Search for the cell housing the specified text and yield its [X, Y] center coordinate. 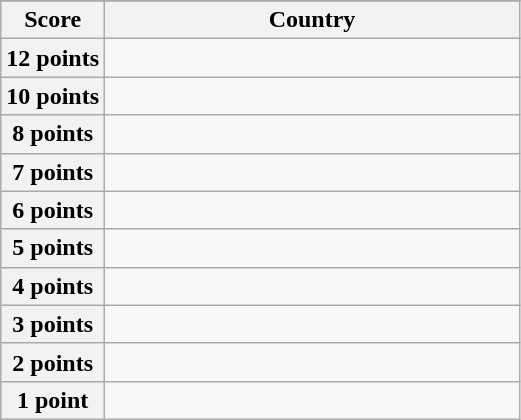
1 point [53, 400]
4 points [53, 286]
7 points [53, 172]
3 points [53, 324]
8 points [53, 134]
5 points [53, 248]
6 points [53, 210]
10 points [53, 96]
Country [312, 20]
12 points [53, 58]
Score [53, 20]
2 points [53, 362]
